Identify which cell holds the provided text, then report its [X, Y] central coordinate. 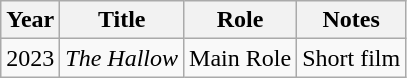
Title [122, 20]
Notes [352, 20]
Short film [352, 58]
Year [30, 20]
Main Role [240, 58]
2023 [30, 58]
The Hallow [122, 58]
Role [240, 20]
